For the text-containing cell, return its midpoint in (x, y) coordinate format. 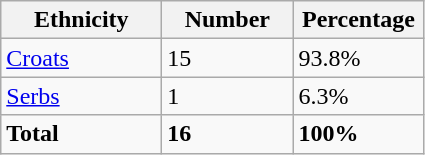
15 (228, 58)
100% (358, 134)
Total (82, 134)
16 (228, 134)
Serbs (82, 96)
Number (228, 20)
6.3% (358, 96)
Ethnicity (82, 20)
Croats (82, 58)
93.8% (358, 58)
Percentage (358, 20)
1 (228, 96)
